Find where the given text appears and provide that cell's center as [X, Y] coordinate. 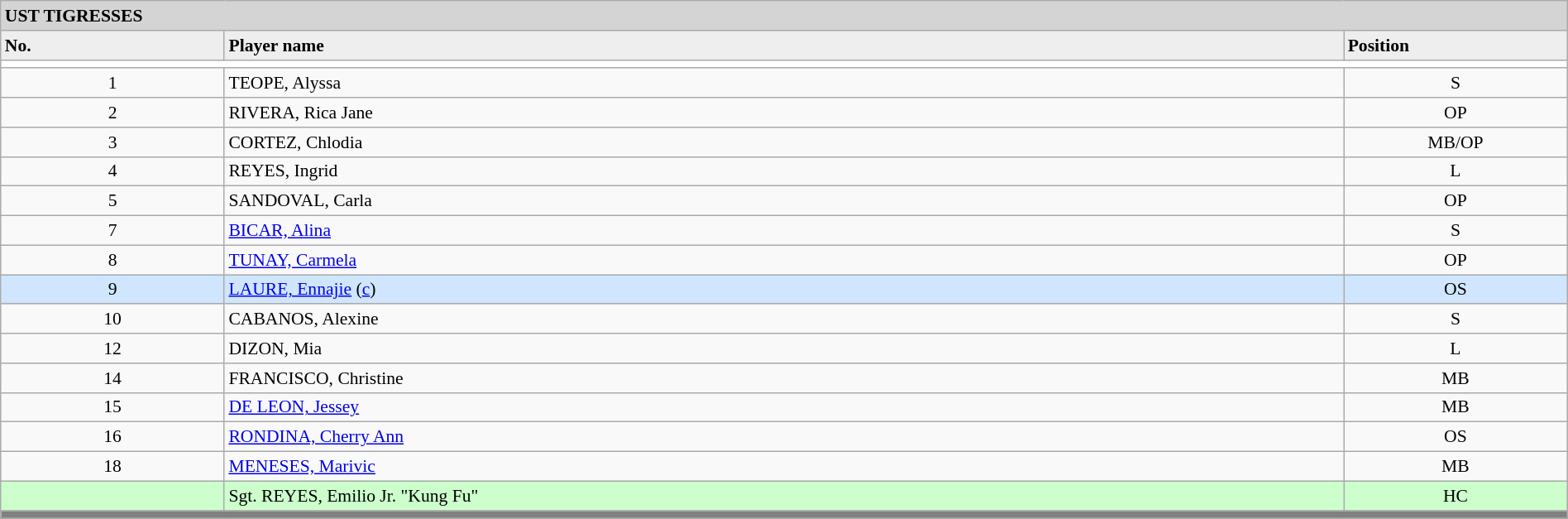
HC [1456, 496]
REYES, Ingrid [784, 171]
TEOPE, Alyssa [784, 84]
MENESES, Marivic [784, 467]
RONDINA, Cherry Ann [784, 437]
5 [112, 201]
BICAR, Alina [784, 231]
SANDOVAL, Carla [784, 201]
Player name [784, 46]
3 [112, 142]
RIVERA, Rica Jane [784, 113]
CORTEZ, Chlodia [784, 142]
DE LEON, Jessey [784, 407]
MB/OP [1456, 142]
FRANCISCO, Christine [784, 378]
CABANOS, Alexine [784, 320]
DIZON, Mia [784, 348]
7 [112, 231]
18 [112, 467]
LAURE, Ennajie (c) [784, 290]
14 [112, 378]
2 [112, 113]
10 [112, 320]
15 [112, 407]
Sgt. REYES, Emilio Jr. "Kung Fu" [784, 496]
UST TIGRESSES [784, 16]
16 [112, 437]
9 [112, 290]
8 [112, 260]
4 [112, 171]
12 [112, 348]
1 [112, 84]
TUNAY, Carmela [784, 260]
Position [1456, 46]
No. [112, 46]
